Pinpoint the cell where the given text exists, returning its (x, y) midpoint coordinate. 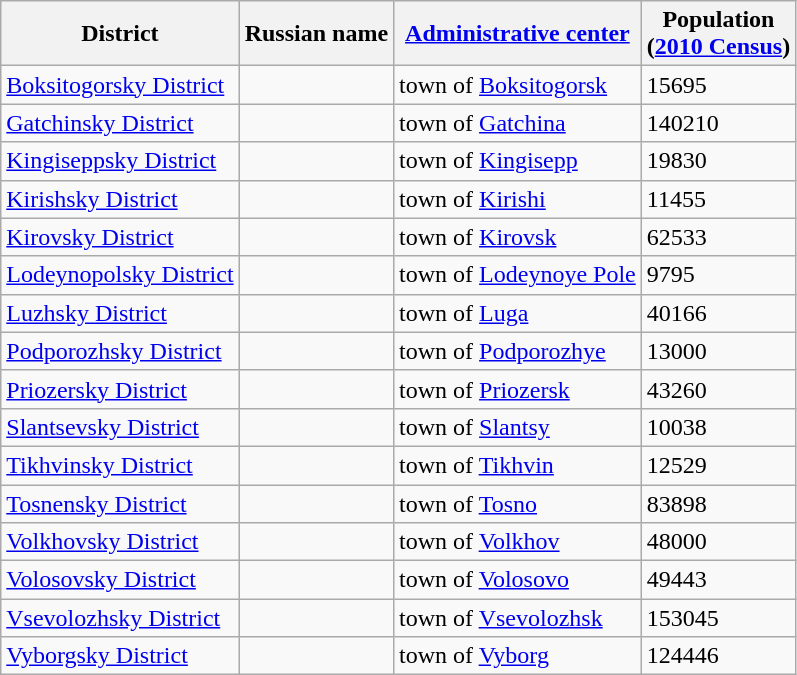
town of Vyborg (518, 656)
Boksitogorsky District (120, 85)
town of Gatchina (518, 123)
Volkhovsky District (120, 542)
62533 (718, 237)
49443 (718, 580)
Russian name (316, 34)
Kirovsky District (120, 237)
town of Slantsy (518, 427)
40166 (718, 313)
124446 (718, 656)
Tikhvinsky District (120, 465)
Population(2010 Census) (718, 34)
Vyborgsky District (120, 656)
town of Lodeynoye Pole (518, 275)
140210 (718, 123)
Kingiseppsky District (120, 161)
83898 (718, 503)
15695 (718, 85)
town of Volkhov (518, 542)
Vsevolozhsky District (120, 618)
town of Podporozhye (518, 351)
Volosovsky District (120, 580)
Luzhsky District (120, 313)
Podporozhsky District (120, 351)
Priozersky District (120, 389)
19830 (718, 161)
Kirishsky District (120, 199)
town of Kingisepp (518, 161)
town of Kirovsk (518, 237)
13000 (718, 351)
town of Tikhvin (518, 465)
11455 (718, 199)
town of Luga (518, 313)
Gatchinsky District (120, 123)
Tosnensky District (120, 503)
48000 (718, 542)
10038 (718, 427)
Administrative center (518, 34)
Lodeynopolsky District (120, 275)
town of Vsevolozhsk (518, 618)
town of Kirishi (518, 199)
9795 (718, 275)
Slantsevsky District (120, 427)
town of Volosovo (518, 580)
153045 (718, 618)
town of Priozersk (518, 389)
town of Tosno (518, 503)
12529 (718, 465)
43260 (718, 389)
town of Boksitogorsk (518, 85)
District (120, 34)
